Capture the cell that displays the provided text and extract its (X, Y) central coordinate. 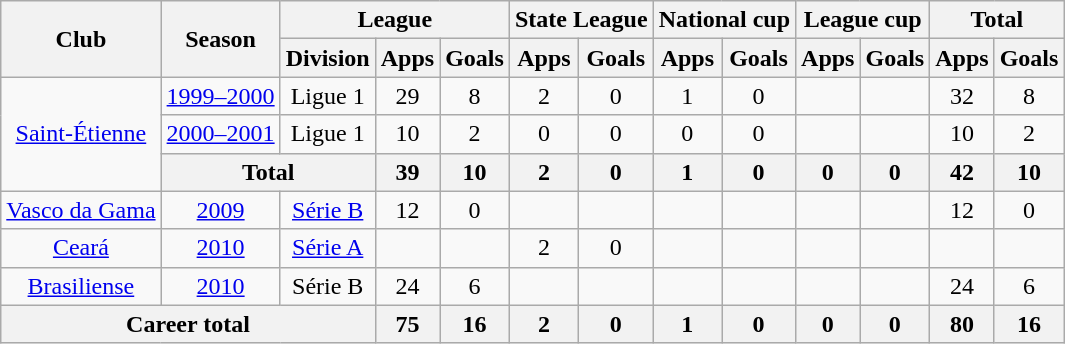
National cup (724, 20)
Season (220, 39)
Division (328, 58)
39 (407, 172)
75 (407, 324)
State League (581, 20)
29 (407, 96)
1999–2000 (220, 96)
Saint-Étienne (81, 134)
Brasiliense (81, 286)
League (394, 20)
2009 (220, 210)
Career total (188, 324)
League cup (863, 20)
Série A (328, 248)
Club (81, 39)
80 (962, 324)
2000–2001 (220, 134)
Vasco da Gama (81, 210)
32 (962, 96)
Ceará (81, 248)
42 (962, 172)
